Return the (x, y) coordinate for the center point of the cell that contains the specified text.  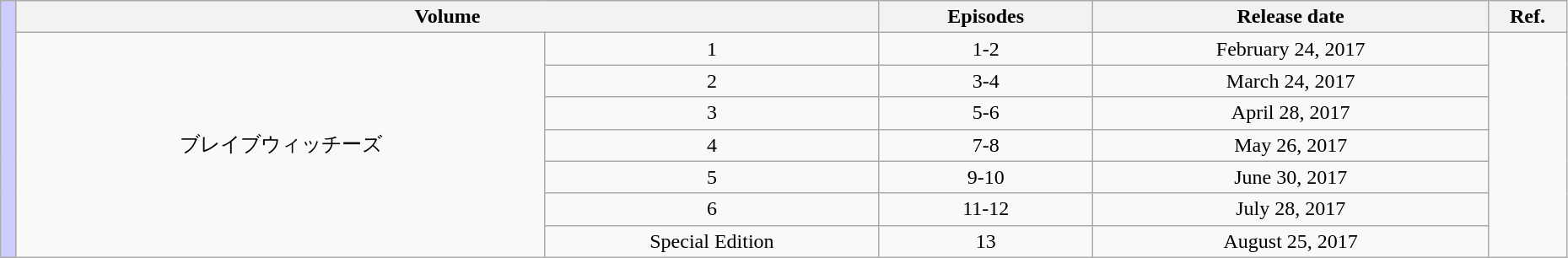
7-8 (986, 145)
5-6 (986, 113)
Episodes (986, 17)
ブレイブウィッチーズ (280, 145)
1-2 (986, 49)
9-10 (986, 177)
11-12 (986, 209)
June 30, 2017 (1291, 177)
April 28, 2017 (1291, 113)
March 24, 2017 (1291, 81)
May 26, 2017 (1291, 145)
3-4 (986, 81)
Volume (447, 17)
Ref. (1528, 17)
February 24, 2017 (1291, 49)
3 (712, 113)
Release date (1291, 17)
2 (712, 81)
13 (986, 241)
6 (712, 209)
August 25, 2017 (1291, 241)
1 (712, 49)
July 28, 2017 (1291, 209)
Special Edition (712, 241)
4 (712, 145)
5 (712, 177)
